Detect which cell encompasses the target text, then output its (X, Y) center coordinate. 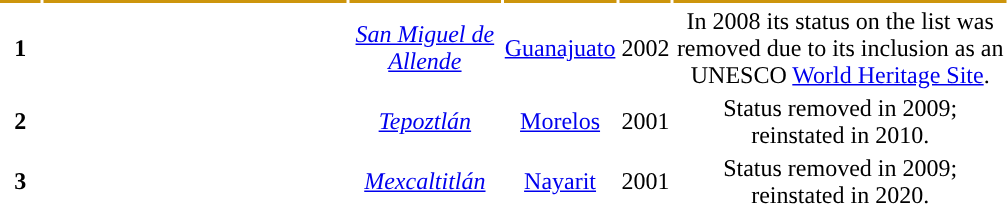
In 2008 its status on the list was removed due to its inclusion as an UNESCO World Heritage Site. (840, 48)
Guanajuato (560, 48)
Status removed in 2009; reinstated in 2010. (840, 122)
Morelos (560, 122)
San Miguel de Allende (426, 48)
1 (20, 48)
2002 (646, 48)
2001 (646, 122)
Tepoztlán (426, 122)
2 (20, 122)
